Output the [x, y] coordinate of the center of the cell containing the given text.  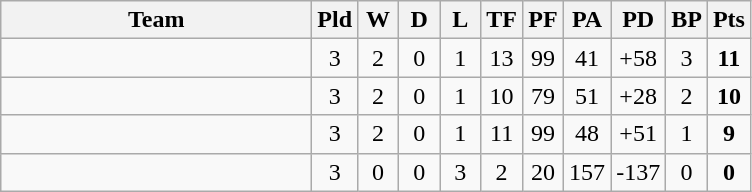
79 [542, 96]
20 [542, 172]
+51 [638, 134]
PA [588, 20]
Pld [335, 20]
PF [542, 20]
Team [156, 20]
L [460, 20]
TF [502, 20]
13 [502, 58]
D [420, 20]
BP [687, 20]
48 [588, 134]
+58 [638, 58]
157 [588, 172]
51 [588, 96]
9 [728, 134]
PD [638, 20]
W [378, 20]
+28 [638, 96]
41 [588, 58]
Pts [728, 20]
-137 [638, 172]
